Scan for the cell matching the given text and deliver its [x, y] coordinate at center. 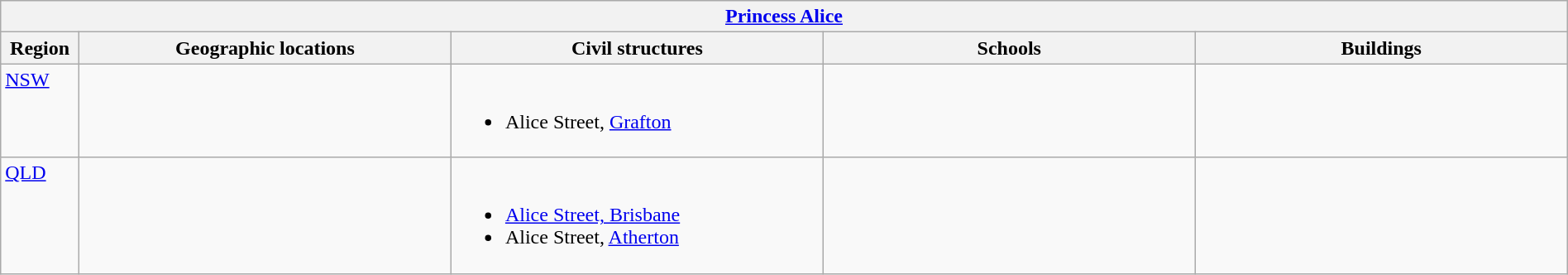
QLD [40, 215]
Princess Alice [784, 17]
Region [40, 48]
Civil structures [637, 48]
Geographic locations [265, 48]
Schools [1009, 48]
Alice Street, Grafton [637, 111]
Buildings [1381, 48]
Alice Street, BrisbaneAlice Street, Atherton [637, 215]
NSW [40, 111]
